For the text-containing cell, return its midpoint in [X, Y] coordinate format. 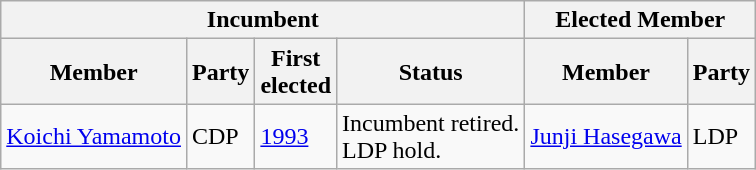
CDP [220, 136]
Status [431, 72]
Firstelected [296, 72]
Incumbent [263, 20]
Elected Member [640, 20]
LDP [721, 136]
Incumbent retired.LDP hold. [431, 136]
1993 [296, 136]
Koichi Yamamoto [94, 136]
Junji Hasegawa [606, 136]
